Output the [x, y] coordinate of the center of the cell containing the given text.  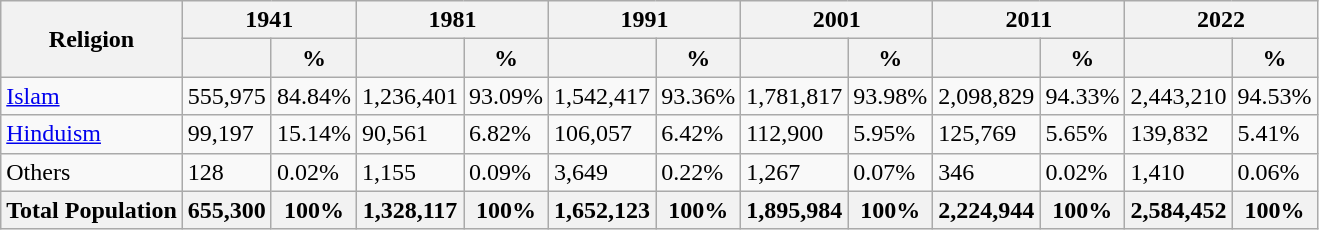
6.82% [506, 134]
112,900 [794, 134]
99,197 [226, 134]
139,832 [1178, 134]
93.09% [506, 96]
5.41% [1274, 134]
125,769 [986, 134]
93.98% [890, 96]
2,098,829 [986, 96]
1,410 [1178, 172]
3,649 [602, 172]
Hinduism [92, 134]
5.95% [890, 134]
128 [226, 172]
2,443,210 [1178, 96]
2,224,944 [986, 210]
2,584,452 [1178, 210]
0.06% [1274, 172]
346 [986, 172]
1,236,401 [410, 96]
84.84% [314, 96]
1981 [452, 20]
106,057 [602, 134]
555,975 [226, 96]
0.22% [698, 172]
1,542,417 [602, 96]
1941 [269, 20]
Others [92, 172]
0.07% [890, 172]
90,561 [410, 134]
1,267 [794, 172]
0.09% [506, 172]
Religion [92, 39]
93.36% [698, 96]
2022 [1221, 20]
2011 [1029, 20]
655,300 [226, 210]
1991 [645, 20]
1,895,984 [794, 210]
1,781,817 [794, 96]
6.42% [698, 134]
Total Population [92, 210]
1,155 [410, 172]
Islam [92, 96]
1,652,123 [602, 210]
2001 [837, 20]
94.33% [1082, 96]
5.65% [1082, 134]
15.14% [314, 134]
1,328,117 [410, 210]
94.53% [1274, 96]
